Output the [x, y] coordinate of the center of the cell containing the given text.  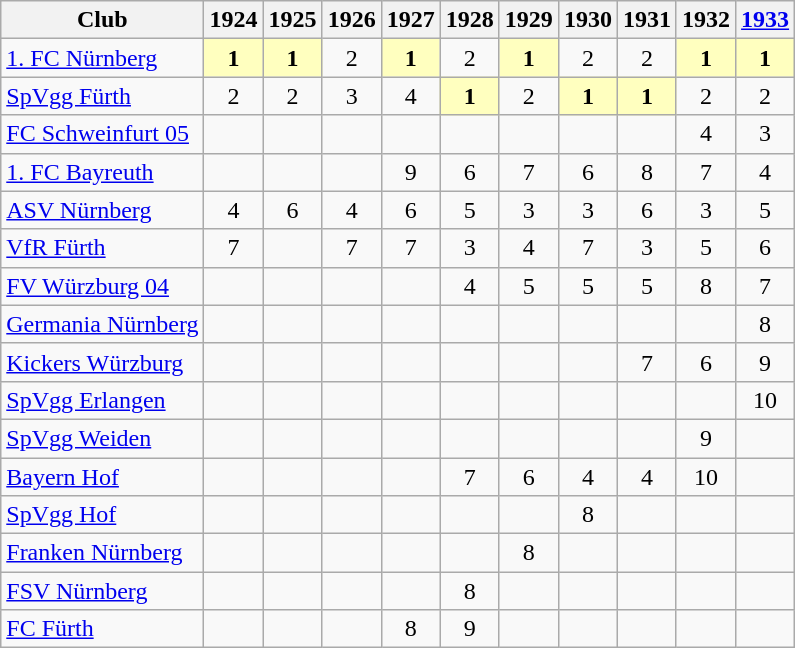
1924 [234, 20]
Bayern Hof [102, 477]
FSV Nürnberg [102, 591]
SpVgg Fürth [102, 96]
1929 [528, 20]
SpVgg Hof [102, 515]
1925 [292, 20]
Germania Nürnberg [102, 324]
1926 [352, 20]
1927 [410, 20]
FC Fürth [102, 629]
Franken Nürnberg [102, 553]
1932 [706, 20]
1931 [646, 20]
VfR Fürth [102, 248]
1. FC Nürnberg [102, 58]
1. FC Bayreuth [102, 172]
1933 [766, 20]
1928 [470, 20]
SpVgg Erlangen [102, 400]
FV Würzburg 04 [102, 286]
1930 [588, 20]
ASV Nürnberg [102, 210]
Club [102, 20]
SpVgg Weiden [102, 438]
Kickers Würzburg [102, 362]
FC Schweinfurt 05 [102, 134]
